Provide the (x, y) coordinate of the cell's center where the given text is located.  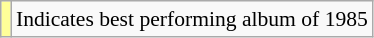
Indicates best performing album of 1985 (192, 19)
